Pinpoint the cell where the given text exists, returning its (X, Y) midpoint coordinate. 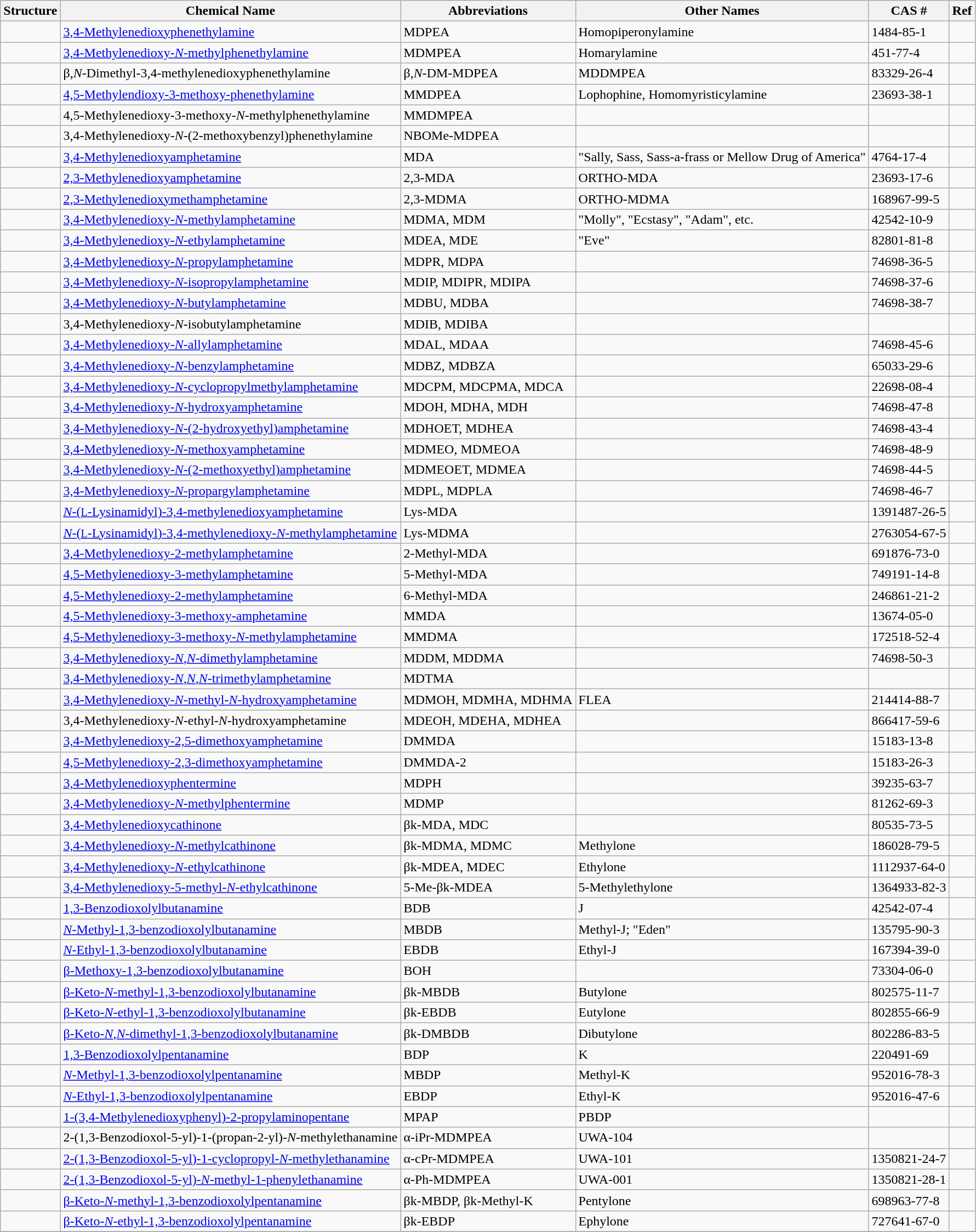
MMDMA (488, 637)
451-77-4 (909, 53)
4,5-Methylendioxy-3-methoxy-phenethylamine (230, 94)
MMDA (488, 616)
23693-38-1 (909, 94)
MBDB (488, 929)
MDA (488, 157)
1,3-Benzodioxolylpentanamine (230, 1054)
3,4-Methylenedioxy-2-methylamphetamine (230, 553)
2,3-MDA (488, 178)
Dibutylone (722, 1034)
2763054-67-5 (909, 532)
74698-44-5 (909, 470)
1484-85-1 (909, 32)
5-Methylethylone (722, 887)
MDMEO, MDMEOA (488, 449)
MDPH (488, 783)
MDDM, MDDMA (488, 658)
Ethylone (722, 866)
MPAP (488, 1117)
Pentylone (722, 1200)
4,5-Methylenedioxy-2,3-dimethoxyamphetamine (230, 762)
4,5-Methylenedioxy-3-methoxy-N-methylphenethylamine (230, 115)
βk-MDA, MDC (488, 825)
13674-05-0 (909, 616)
UWA-104 (722, 1138)
214414-88-7 (909, 700)
691876-73-0 (909, 553)
4764-17-4 (909, 157)
"Eve" (722, 240)
K (722, 1054)
Abbreviations (488, 11)
Methylone (722, 845)
167394-39-0 (909, 950)
6-Methyl-MDA (488, 595)
3,4-Methylenedioxy-N-(2-hydroxyethyl)amphetamine (230, 428)
2,3-MDMA (488, 198)
83329-26-4 (909, 73)
3,4-Methylenedioxyphenethylamine (230, 32)
3,4-Methylenedioxyamphetamine (230, 157)
74698-43-4 (909, 428)
73304-06-0 (909, 971)
5-Methyl-MDA (488, 574)
3,4-Methylenedioxy-N-methyl-N-hydroxyamphetamine (230, 700)
1,3-Benzodioxolylbutanamine (230, 908)
3,4-Methylenedioxy-2,5-dimethoxyamphetamine (230, 741)
MDIB, MDIBA (488, 324)
α-cPr-MDMPEA (488, 1159)
MDTMA (488, 679)
MDMEOET, MDMEA (488, 470)
N-(L-Lysinamidyl)-3,4-methylenedioxyamphetamine (230, 512)
PBDP (722, 1117)
N-Ethyl-1,3-benzodioxolylpentanamine (230, 1096)
952016-47-6 (909, 1096)
MDDMPEA (722, 73)
5-Me-βk-MDEA (488, 887)
2-Methyl-MDA (488, 553)
"Molly", "Ecstasy", "Adam", etc. (722, 219)
Lophophine, Homomyristicylamine (722, 94)
3,4-Methylenedioxy-N-methoxyamphetamine (230, 449)
3,4-Methylenedioxy-N-allylamphetamine (230, 345)
3,4-Methylenedioxy-N,N,N-trimethylamphetamine (230, 679)
2,3-Methylenedioxyamphetamine (230, 178)
3,4-Methylenedioxy-N-cyclopropylmethylamphetamine (230, 387)
3,4-Methylenedioxyphentermine (230, 783)
802286-83-5 (909, 1034)
186028-79-5 (909, 845)
MMDPEA (488, 94)
802575-11-7 (909, 992)
Homopiperonylamine (722, 32)
BDP (488, 1054)
2-(1,3-Benzodioxol-5-yl)-1-cyclopropyl-N-methylethanamine (230, 1159)
Eutylone (722, 1013)
Ethyl-K (722, 1096)
3,4-Methylenedioxy-N-isopropylamphetamine (230, 282)
15183-13-8 (909, 741)
3,4-Methylenedioxy-N-butylamphetamine (230, 303)
MDBU, MDBA (488, 303)
3,4-Methylenedioxy-N-ethyl-N-hydroxyamphetamine (230, 720)
β,N-DM-MDPEA (488, 73)
74698-47-8 (909, 407)
1112937-64-0 (909, 866)
βk-EBDP (488, 1221)
β-Keto-N-ethyl-1,3-benzodioxolylpentanamine (230, 1221)
MDOH, MDHA, MDH (488, 407)
698963-77-8 (909, 1200)
MDAL, MDAA (488, 345)
3,4-Methylenedioxy-N-(2-methoxybenzyl)phenethylamine (230, 136)
74698-37-6 (909, 282)
MDHOET, MDHEA (488, 428)
3,4-Methylenedioxy-N-methylphentermine (230, 804)
Methyl-K (722, 1075)
1364933-82-3 (909, 887)
749191-14-8 (909, 574)
3,4-Methylenedioxy-N-isobutylamphetamine (230, 324)
4,5-Methylenedioxy-3-methylamphetamine (230, 574)
βk-EBDB (488, 1013)
N-Methyl-1,3-benzodioxolylpentanamine (230, 1075)
MDMPEA (488, 53)
Homarylamine (722, 53)
3,4-Methylenedioxy-N-ethylcathinone (230, 866)
952016-78-3 (909, 1075)
FLEA (722, 700)
DMMDA (488, 741)
42542-07-4 (909, 908)
1350821-24-7 (909, 1159)
ORTHO-MDMA (722, 198)
β-Keto-N-methyl-1,3-benzodioxolylpentanamine (230, 1200)
β-Methoxy-1,3-benzodioxolylbutanamine (230, 971)
DMMDA-2 (488, 762)
3,4-Methylenedioxy-N-hydroxyamphetamine (230, 407)
MDMP (488, 804)
β,N-Dimethyl-3,4-methylenedioxyphenethylamine (230, 73)
UWA-001 (722, 1179)
82801-81-8 (909, 240)
3,4-Methylenedioxy-N-(2-methoxyethyl)amphetamine (230, 470)
74698-50-3 (909, 658)
MDMA, MDM (488, 219)
3,4-Methylenedioxy-N,N-dimethylamphetamine (230, 658)
βk-DMBDB (488, 1034)
74698-36-5 (909, 262)
74698-38-7 (909, 303)
3,4-Methylenedioxy-N-methylamphetamine (230, 219)
246861-21-2 (909, 595)
3,4-Methylenedioxy-N-methylphenethylamine (230, 53)
23693-17-6 (909, 178)
Lys-MDA (488, 512)
Other Names (722, 11)
MDIP, MDIPR, MDIPA (488, 282)
βk-MDMA, MDMC (488, 845)
α-Ph-MDMPEA (488, 1179)
22698-08-4 (909, 387)
Ephylone (722, 1221)
Structure (31, 11)
3,4-Methylenedioxycathinone (230, 825)
3,4-Methylenedioxy-N-methylcathinone (230, 845)
N-Methyl-1,3-benzodioxolylbutanamine (230, 929)
172518-52-4 (909, 637)
3,4-Methylenedioxy-N-propargylamphetamine (230, 491)
1-(3,4-Methylenedioxyphenyl)-2-propylaminopentane (230, 1117)
4,5-Methylenedioxy-2-methylamphetamine (230, 595)
135795-90-3 (909, 929)
MDPL, MDPLA (488, 491)
CAS # (909, 11)
MDBZ, MDBZA (488, 366)
MDCPM, MDCPMA, MDCA (488, 387)
ORTHO-MDA (722, 178)
β-Keto-N,N-dimethyl-1,3-benzodioxolylbutanamine (230, 1034)
N-(L-Lysinamidyl)-3,4-methylenedioxy-N-methylamphetamine (230, 532)
74698-46-7 (909, 491)
3,4-Methylenedioxy-N-propylamphetamine (230, 262)
BDB (488, 908)
2-(1,3-Benzodioxol-5-yl)-N-methyl-1-phenylethanamine (230, 1179)
EBDP (488, 1096)
42542-10-9 (909, 219)
Ref (962, 11)
39235-63-7 (909, 783)
BOH (488, 971)
βk-MBDP, βk-Methyl-K (488, 1200)
15183-26-3 (909, 762)
Methyl-J; "Eden" (722, 929)
J (722, 908)
2,3-Methylenedioxymethamphetamine (230, 198)
MDEA, MDE (488, 240)
MDMOH, MDMHA, MDHMA (488, 700)
Chemical Name (230, 11)
3,4-Methylenedioxy-5-methyl-N-ethylcathinone (230, 887)
MBDP (488, 1075)
81262-69-3 (909, 804)
UWA-101 (722, 1159)
β-Keto-N-ethyl-1,3-benzodioxolylbutanamine (230, 1013)
MMDMPEA (488, 115)
NBOMe-MDPEA (488, 136)
3,4-Methylenedioxy-N-benzylamphetamine (230, 366)
74698-48-9 (909, 449)
4,5-Methylenedioxy-3-methoxy-amphetamine (230, 616)
βk-MBDB (488, 992)
1391487-26-5 (909, 512)
MDPEA (488, 32)
65033-29-6 (909, 366)
74698-45-6 (909, 345)
α-iPr-MDMPEA (488, 1138)
80535-73-5 (909, 825)
N-Ethyl-1,3-benzodioxolylbutanamine (230, 950)
MDEOH, MDEHA, MDHEA (488, 720)
1350821-28-1 (909, 1179)
2-(1,3-Benzodioxol-5-yl)-1-(propan-2-yl)-N-methylethanamine (230, 1138)
βk-MDEA, MDEC (488, 866)
168967-99-5 (909, 198)
Lys-MDMA (488, 532)
3,4-Methylenedioxy-N-ethylamphetamine (230, 240)
"Sally, Sass, Sass-a-frass or Mellow Drug of America" (722, 157)
866417-59-6 (909, 720)
Butylone (722, 992)
220491-69 (909, 1054)
4,5-Methylenedioxy-3-methoxy-N-methylamphetamine (230, 637)
MDPR, MDPA (488, 262)
β-Keto-N-methyl-1,3-benzodioxolylbutanamine (230, 992)
802855-66-9 (909, 1013)
Ethyl-J (722, 950)
727641-67-0 (909, 1221)
EBDB (488, 950)
